Extract the [x, y] coordinate from the center of the cell holding the provided text.  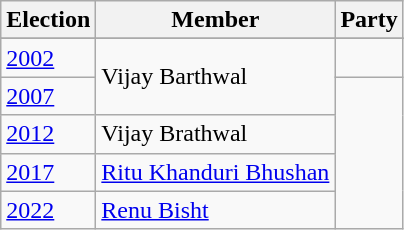
2007 [48, 96]
2002 [48, 58]
2017 [48, 172]
Ritu Khanduri Bhushan [216, 172]
Member [216, 20]
Party [369, 20]
2012 [48, 134]
Renu Bisht [216, 210]
Vijay Barthwal [216, 77]
2022 [48, 210]
Vijay Brathwal [216, 134]
Election [48, 20]
